Output the (X, Y) coordinate of the center of the cell containing the given text.  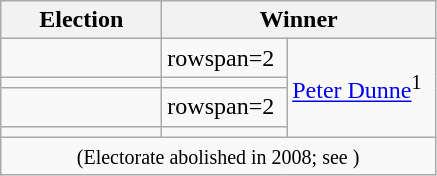
Winner (299, 20)
Election (82, 20)
(Electorate abolished in 2008; see ) (218, 156)
Peter Dunne1 (362, 88)
